Extract the (X, Y) coordinate from the center of the cell holding the provided text.  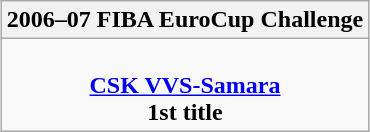
CSK VVS-Samara 1st title (184, 85)
2006–07 FIBA EuroCup Challenge (184, 20)
